Identify which cell holds the provided text, then report its [X, Y] central coordinate. 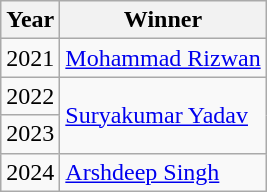
Suryakumar Yadav [163, 115]
Year [30, 20]
2024 [30, 172]
Arshdeep Singh [163, 172]
2021 [30, 58]
Winner [163, 20]
2023 [30, 134]
2022 [30, 96]
Mohammad Rizwan [163, 58]
